Return the [x, y] coordinate for the center point of the cell that contains the specified text.  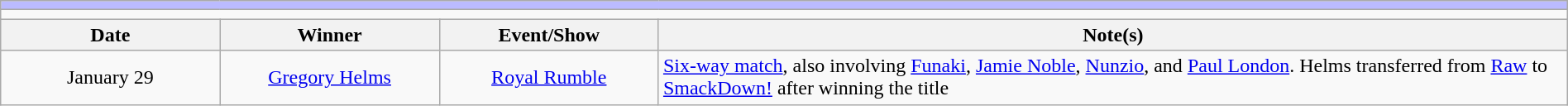
Date [111, 35]
Six-way match, also involving Funaki, Jamie Noble, Nunzio, and Paul London. Helms transferred from Raw to SmackDown! after winning the title [1113, 78]
Note(s) [1113, 35]
Event/Show [549, 35]
Royal Rumble [549, 78]
January 29 [111, 78]
Gregory Helms [329, 78]
Winner [329, 35]
